Extract the [x, y] coordinate from the center of the cell holding the provided text.  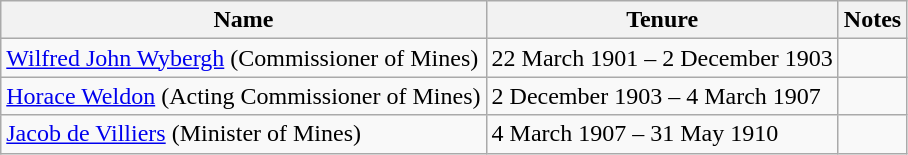
Horace Weldon (Acting Commissioner of Mines) [244, 96]
Jacob de Villiers (Minister of Mines) [244, 134]
22 March 1901 – 2 December 1903 [662, 58]
Notes [872, 20]
Tenure [662, 20]
2 December 1903 – 4 March 1907 [662, 96]
Name [244, 20]
Wilfred John Wybergh (Commissioner of Mines) [244, 58]
4 March 1907 – 31 May 1910 [662, 134]
